Search for the cell housing the specified text and yield its [X, Y] center coordinate. 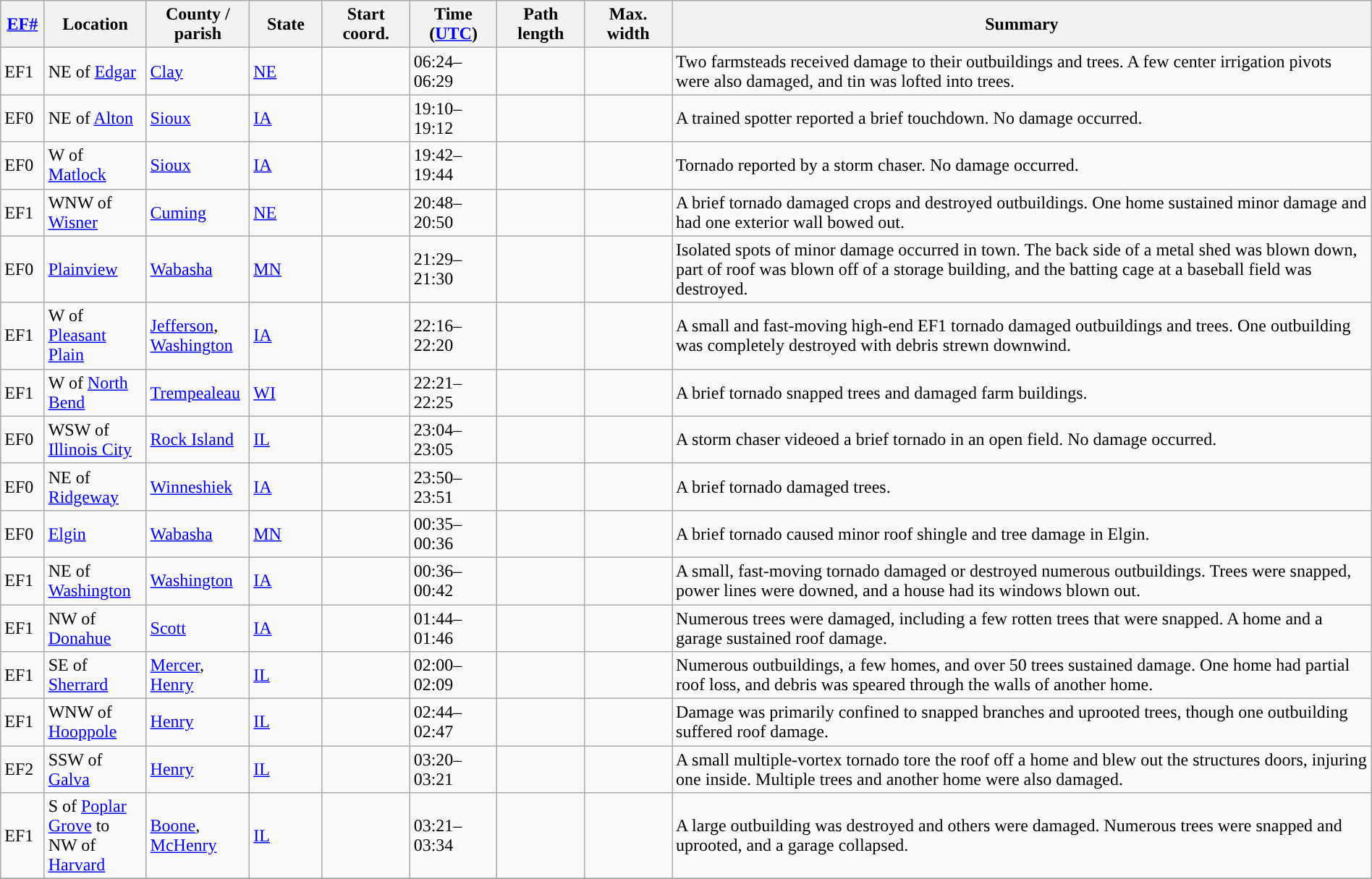
Mercer, Henry [198, 676]
WNW of Hooppole [96, 722]
EF2 [22, 770]
S of Poplar Grove to NW of Harvard [96, 836]
NE of Washington [96, 580]
W of Pleasant Plain [96, 336]
23:04–23:05 [453, 440]
01:44–01:46 [453, 628]
A large outbuilding was destroyed and others were damaged. Numerous trees were snapped and uprooted, and a garage collapsed. [1022, 836]
A brief tornado snapped trees and damaged farm buildings. [1022, 392]
WNW of Wisner [96, 213]
Boone, McHenry [198, 836]
A storm chaser videoed a brief tornado in an open field. No damage occurred. [1022, 440]
Scott [198, 628]
Elgin [96, 534]
Tornado reported by a storm chaser. No damage occurred. [1022, 165]
03:20–03:21 [453, 770]
NE of Edgar [96, 71]
19:42–19:44 [453, 165]
County / parish [198, 25]
Plainview [96, 269]
State [287, 25]
Jefferson, Washington [198, 336]
W of North Bend [96, 392]
Trempealeau [198, 392]
WI [287, 392]
W of Matlock [96, 165]
A brief tornado damaged crops and destroyed outbuildings. One home sustained minor damage and had one exterior wall bowed out. [1022, 213]
00:35–00:36 [453, 534]
Time (UTC) [453, 25]
Damage was primarily confined to snapped branches and uprooted trees, though one outbuilding suffered roof damage. [1022, 722]
Max. width [628, 25]
Start coord. [366, 25]
EF# [22, 25]
A trained spotter reported a brief touchdown. No damage occurred. [1022, 119]
Two farmsteads received damage to their outbuildings and trees. A few center irrigation pivots were also damaged, and tin was lofted into trees. [1022, 71]
23:50–23:51 [453, 486]
19:10–19:12 [453, 119]
Numerous trees were damaged, including a few rotten trees that were snapped. A home and a garage sustained roof damage. [1022, 628]
NE of Alton [96, 119]
Location [96, 25]
Cuming [198, 213]
Washington [198, 580]
NE of Ridgeway [96, 486]
A brief tornado damaged trees. [1022, 486]
03:21–03:34 [453, 836]
00:36–00:42 [453, 580]
SE of Sherrard [96, 676]
21:29–21:30 [453, 269]
22:16–22:20 [453, 336]
A brief tornado caused minor roof shingle and tree damage in Elgin. [1022, 534]
Clay [198, 71]
20:48–20:50 [453, 213]
NW of Donahue [96, 628]
Rock Island [198, 440]
06:24–06:29 [453, 71]
22:21–22:25 [453, 392]
SSW of Galva [96, 770]
Summary [1022, 25]
WSW of Illinois City [96, 440]
A small and fast-moving high-end EF1 tornado damaged outbuildings and trees. One outbuilding was completely destroyed with debris strewn downwind. [1022, 336]
02:00–02:09 [453, 676]
02:44–02:47 [453, 722]
Path length [541, 25]
Winneshiek [198, 486]
